Scan for the cell matching the given text and deliver its [X, Y] coordinate at center. 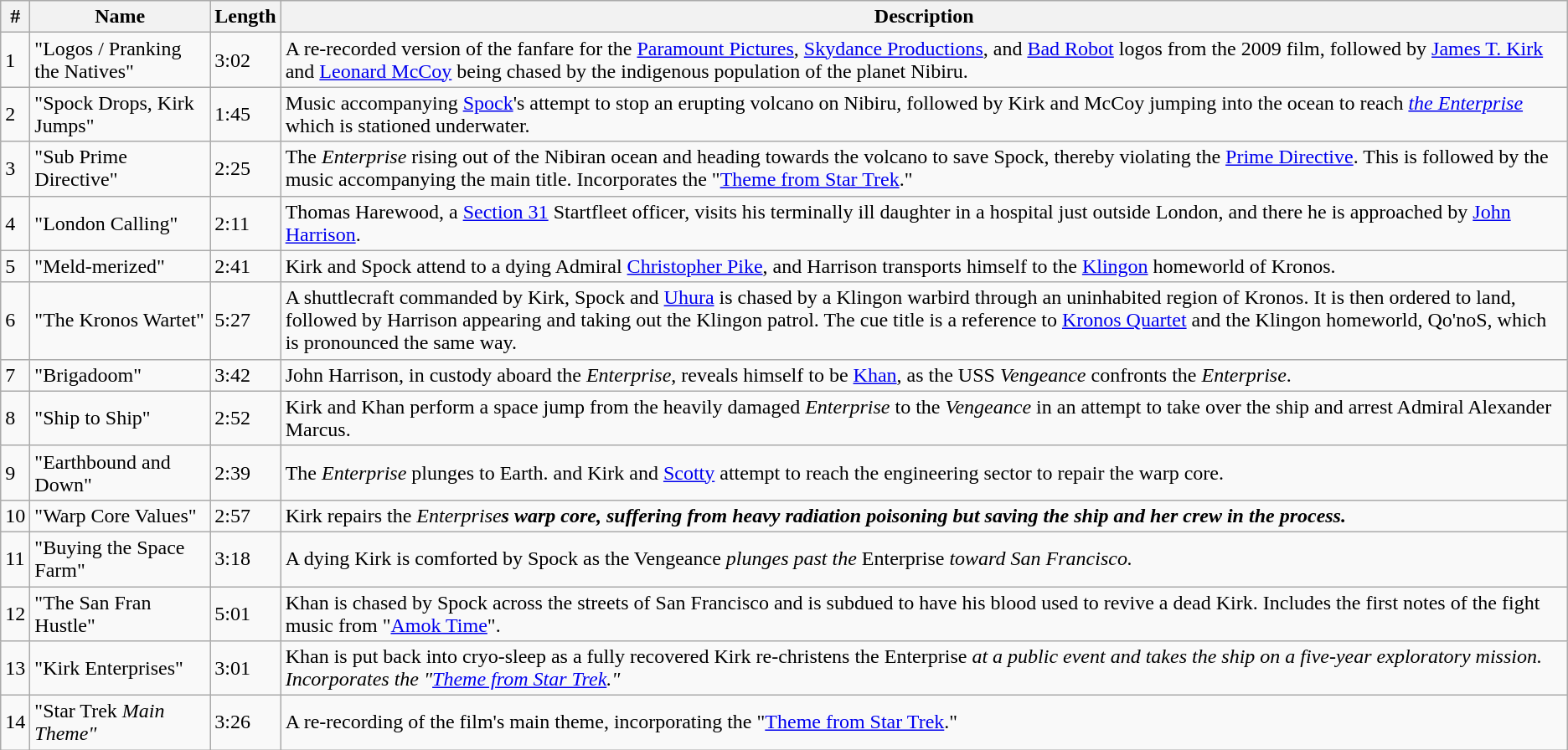
3:42 [245, 375]
6 [15, 321]
"Sub Prime Directive" [121, 169]
13 [15, 668]
A re-recording of the film's main theme, incorporating the "Theme from Star Trek." [924, 723]
1:45 [245, 114]
# [15, 17]
2:41 [245, 266]
"Brigadoom" [121, 375]
2:11 [245, 223]
3:26 [245, 723]
3:01 [245, 668]
12 [15, 613]
2:52 [245, 419]
8 [15, 419]
"Buying the Space Farm" [121, 559]
Kirk repairs the Enterprises warp core, suffering from heavy radiation poisoning but saving the ship and her crew in the process. [924, 516]
"The Kronos Wartet" [121, 321]
"The San Fran Hustle" [121, 613]
The Enterprise plunges to Earth. and Kirk and Scotty attempt to reach the engineering sector to repair the warp core. [924, 472]
14 [15, 723]
1 [15, 60]
"Meld-merized" [121, 266]
2:57 [245, 516]
"Kirk Enterprises" [121, 668]
2:39 [245, 472]
3 [15, 169]
"Warp Core Values" [121, 516]
"Star Trek Main Theme" [121, 723]
Name [121, 17]
"Ship to Ship" [121, 419]
3:02 [245, 60]
11 [15, 559]
5:01 [245, 613]
5:27 [245, 321]
"London Calling" [121, 223]
7 [15, 375]
Kirk and Spock attend to a dying Admiral Christopher Pike, and Harrison transports himself to the Klingon homeworld of Kronos. [924, 266]
4 [15, 223]
10 [15, 516]
2:25 [245, 169]
9 [15, 472]
"Logos / Pranking the Natives" [121, 60]
"Earthbound and Down" [121, 472]
5 [15, 266]
Length [245, 17]
2 [15, 114]
3:18 [245, 559]
Description [924, 17]
"Spock Drops, Kirk Jumps" [121, 114]
John Harrison, in custody aboard the Enterprise, reveals himself to be Khan, as the USS Vengeance confronts the Enterprise. [924, 375]
A dying Kirk is comforted by Spock as the Vengeance plunges past the Enterprise toward San Francisco. [924, 559]
